Find where the given text appears and provide that cell's center as [x, y] coordinate. 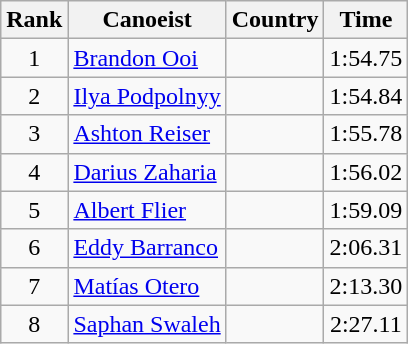
Matías Otero [147, 286]
Country [275, 20]
2 [34, 96]
Time [366, 20]
6 [34, 248]
Canoeist [147, 20]
Ashton Reiser [147, 134]
4 [34, 172]
Ilya Podpolnyy [147, 96]
8 [34, 324]
2:27.11 [366, 324]
1:56.02 [366, 172]
2:13.30 [366, 286]
Brandon Ooi [147, 58]
Albert Flier [147, 210]
1 [34, 58]
1:54.75 [366, 58]
Rank [34, 20]
7 [34, 286]
1:54.84 [366, 96]
Saphan Swaleh [147, 324]
1:55.78 [366, 134]
1:59.09 [366, 210]
2:06.31 [366, 248]
3 [34, 134]
Eddy Barranco [147, 248]
Darius Zaharia [147, 172]
5 [34, 210]
